Capture the cell that displays the provided text and extract its (X, Y) central coordinate. 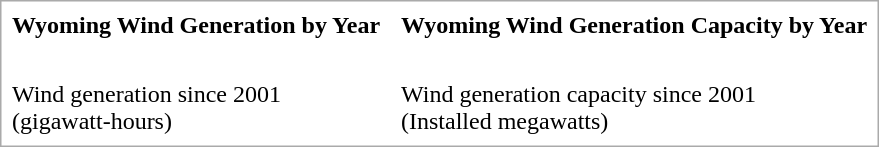
Wind generation capacity since 2001(Installed megawatts) (634, 108)
Wyoming Wind Generation Capacity by Year (634, 26)
Wyoming Wind Generation by Year (196, 26)
Wind generation since 2001(gigawatt-hours) (196, 108)
